Determine the (x, y) coordinate at the center of the cell enclosing the given text.  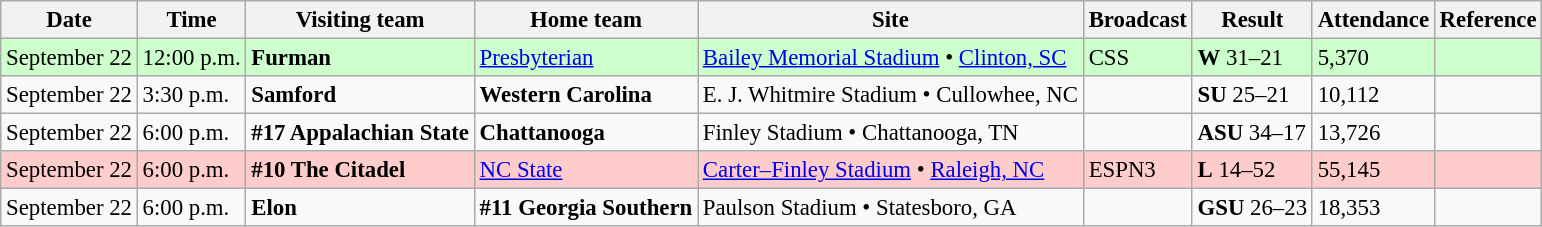
Broadcast (1138, 20)
Finley Stadium • Chattanooga, TN (891, 133)
Result (1252, 20)
Reference (1488, 20)
Home team (586, 20)
Visiting team (360, 20)
Carter–Finley Stadium • Raleigh, NC (891, 170)
Site (891, 20)
ASU 34–17 (1252, 133)
55,145 (1373, 170)
ESPN3 (1138, 170)
Furman (360, 58)
13,726 (1373, 133)
Paulson Stadium • Statesboro, GA (891, 208)
Attendance (1373, 20)
3:30 p.m. (192, 95)
12:00 p.m. (192, 58)
#11 Georgia Southern (586, 208)
W 31–21 (1252, 58)
SU 25–21 (1252, 95)
Chattanooga (586, 133)
Presbyterian (586, 58)
GSU 26–23 (1252, 208)
18,353 (1373, 208)
Western Carolina (586, 95)
CSS (1138, 58)
NC State (586, 170)
Bailey Memorial Stadium • Clinton, SC (891, 58)
Elon (360, 208)
Date (69, 20)
E. J. Whitmire Stadium • Cullowhee, NC (891, 95)
Samford (360, 95)
Time (192, 20)
L 14–52 (1252, 170)
10,112 (1373, 95)
#17 Appalachian State (360, 133)
#10 The Citadel (360, 170)
5,370 (1373, 58)
